Identify which cell holds the provided text, then report its [X, Y] central coordinate. 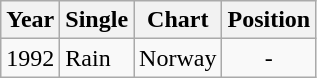
1992 [30, 58]
- [269, 58]
Norway [178, 58]
Single [97, 20]
Chart [178, 20]
Rain [97, 58]
Year [30, 20]
Position [269, 20]
